Output the [X, Y] coordinate of the center of the cell containing the given text.  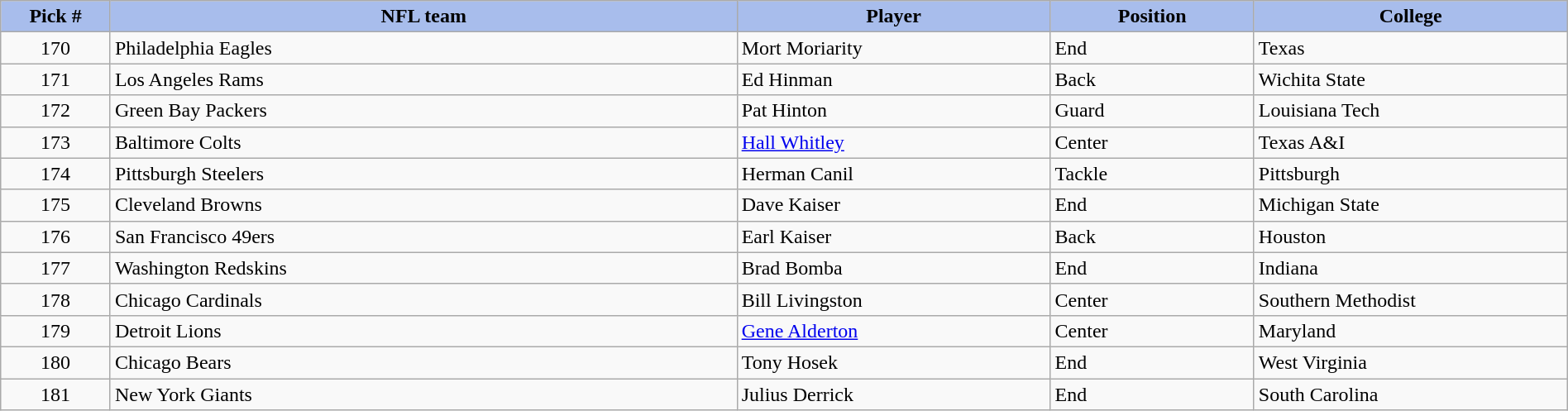
176 [56, 237]
Pittsburgh Steelers [423, 174]
178 [56, 299]
173 [56, 142]
Washington Redskins [423, 268]
Chicago Bears [423, 362]
Texas [1411, 48]
Baltimore Colts [423, 142]
Indiana [1411, 268]
179 [56, 331]
Detroit Lions [423, 331]
Player [893, 17]
Pat Hinton [893, 111]
170 [56, 48]
Pittsburgh [1411, 174]
174 [56, 174]
Los Angeles Rams [423, 79]
Cleveland Browns [423, 205]
180 [56, 362]
Tackle [1152, 174]
Pick # [56, 17]
Houston [1411, 237]
West Virginia [1411, 362]
College [1411, 17]
San Francisco 49ers [423, 237]
New York Giants [423, 394]
Philadelphia Eagles [423, 48]
172 [56, 111]
175 [56, 205]
Herman Canil [893, 174]
Brad Bomba [893, 268]
Maryland [1411, 331]
Texas A&I [1411, 142]
Position [1152, 17]
Guard [1152, 111]
Hall Whitley [893, 142]
Wichita State [1411, 79]
Earl Kaiser [893, 237]
NFL team [423, 17]
Ed Hinman [893, 79]
Louisiana Tech [1411, 111]
181 [56, 394]
171 [56, 79]
Mort Moriarity [893, 48]
Julius Derrick [893, 394]
Chicago Cardinals [423, 299]
Gene Alderton [893, 331]
South Carolina [1411, 394]
Bill Livingston [893, 299]
Dave Kaiser [893, 205]
Michigan State [1411, 205]
177 [56, 268]
Tony Hosek [893, 362]
Green Bay Packers [423, 111]
Southern Methodist [1411, 299]
